Locate the cell with the specified text and output its (x, y) center coordinate. 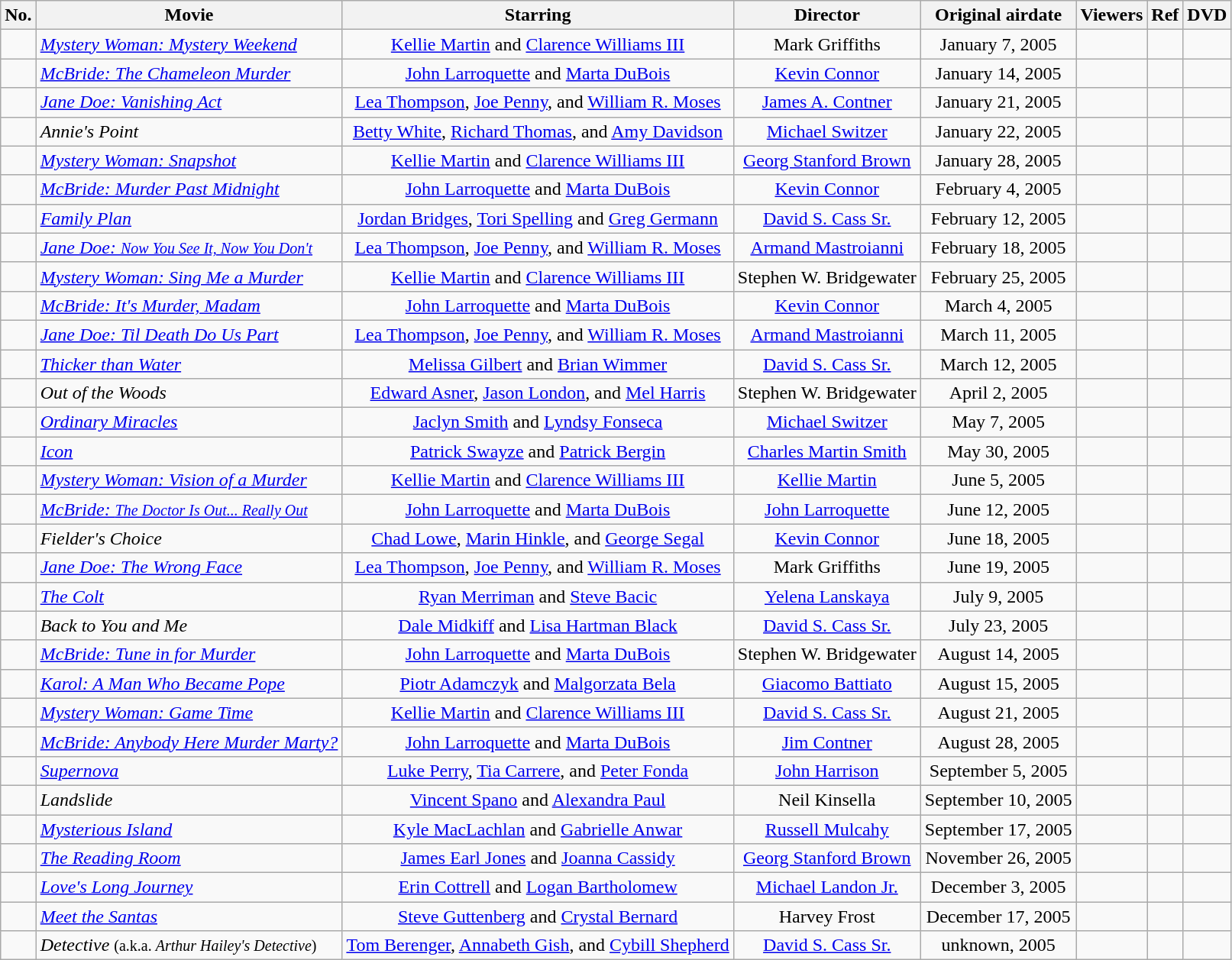
Landslide (189, 800)
September 17, 2005 (998, 829)
Jordan Bridges, Tori Spelling and Greg Germann (538, 218)
Ref (1166, 15)
Jane Doe: Now You See It, Now You Don't (189, 247)
Fielder's Choice (189, 538)
Kellie Martin (826, 480)
Original airdate (998, 15)
Karol: A Man Who Became Pope (189, 684)
Jane Doe: Til Death Do Us Part (189, 335)
unknown, 2005 (998, 945)
Annie's Point (189, 131)
Melissa Gilbert and Brian Wimmer (538, 364)
Love's Long Journey (189, 887)
December 17, 2005 (998, 916)
June 12, 2005 (998, 509)
McBride: The Doctor Is Out... Really Out (189, 509)
September 10, 2005 (998, 800)
Mysterious Island (189, 829)
January 7, 2005 (998, 44)
November 26, 2005 (998, 858)
James Earl Jones and Joanna Cassidy (538, 858)
Mystery Woman: Game Time (189, 713)
March 4, 2005 (998, 305)
Ordinary Miracles (189, 422)
Chad Lowe, Marin Hinkle, and George Segal (538, 538)
June 5, 2005 (998, 480)
The Colt (189, 596)
Dale Midkiff and Lisa Hartman Black (538, 625)
January 28, 2005 (998, 160)
Out of the Woods (189, 393)
Starring (538, 15)
February 12, 2005 (998, 218)
Yelena Lanskaya (826, 596)
Jaclyn Smith and Lyndsy Fonseca (538, 422)
Neil Kinsella (826, 800)
August 21, 2005 (998, 713)
McBride: Tune in for Murder (189, 655)
July 9, 2005 (998, 596)
Detective (a.k.a. Arthur Hailey's Detective) (189, 945)
August 15, 2005 (998, 684)
Mystery Woman: Mystery Weekend (189, 44)
Supernova (189, 771)
June 18, 2005 (998, 538)
Kyle MacLachlan and Gabrielle Anwar (538, 829)
January 21, 2005 (998, 102)
January 22, 2005 (998, 131)
Luke Perry, Tia Carrere, and Peter Fonda (538, 771)
John Harrison (826, 771)
June 19, 2005 (998, 567)
McBride: Murder Past Midnight (189, 189)
Edward Asner, Jason London, and Mel Harris (538, 393)
Charles Martin Smith (826, 451)
Steve Guttenberg and Crystal Bernard (538, 916)
February 25, 2005 (998, 276)
Meet the Santas (189, 916)
September 5, 2005 (998, 771)
February 18, 2005 (998, 247)
Ryan Merriman and Steve Bacic (538, 596)
December 3, 2005 (998, 887)
Mystery Woman: Sing Me a Murder (189, 276)
March 12, 2005 (998, 364)
Russell Mulcahy (826, 829)
Betty White, Richard Thomas, and Amy Davidson (538, 131)
Director (826, 15)
Family Plan (189, 218)
Thicker than Water (189, 364)
Harvey Frost (826, 916)
March 11, 2005 (998, 335)
Jim Contner (826, 742)
Movie (189, 15)
May 30, 2005 (998, 451)
May 7, 2005 (998, 422)
The Reading Room (189, 858)
Vincent Spano and Alexandra Paul (538, 800)
Erin Cottrell and Logan Bartholomew (538, 887)
John Larroquette (826, 509)
Back to You and Me (189, 625)
Mystery Woman: Vision of a Murder (189, 480)
Icon (189, 451)
February 4, 2005 (998, 189)
DVD (1207, 15)
Patrick Swayze and Patrick Bergin (538, 451)
Jane Doe: Vanishing Act (189, 102)
Michael Landon Jr. (826, 887)
Giacomo Battiato (826, 684)
James A. Contner (826, 102)
McBride: It's Murder, Madam (189, 305)
August 28, 2005 (998, 742)
Piotr Adamczyk and Malgorzata Bela (538, 684)
McBride: The Chameleon Murder (189, 73)
July 23, 2005 (998, 625)
Viewers (1112, 15)
McBride: Anybody Here Murder Marty? (189, 742)
January 14, 2005 (998, 73)
Mystery Woman: Snapshot (189, 160)
Jane Doe: The Wrong Face (189, 567)
August 14, 2005 (998, 655)
April 2, 2005 (998, 393)
Tom Berenger, Annabeth Gish, and Cybill Shepherd (538, 945)
No. (18, 15)
